Extract the [x, y] coordinate from the center of the cell holding the provided text.  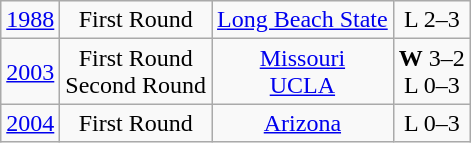
2004 [30, 123]
2003 [30, 72]
First RoundSecond Round [136, 72]
Long Beach State [303, 20]
L 2–3 [432, 20]
W 3–2L 0–3 [432, 72]
1988 [30, 20]
MissouriUCLA [303, 72]
L 0–3 [432, 123]
Arizona [303, 123]
